Return (x, y) of the center of cell containing provided text 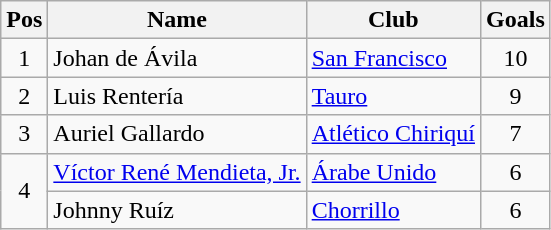
10 (516, 58)
Luis Rentería (177, 96)
Árabe Unido (393, 172)
9 (516, 96)
Pos (24, 20)
Víctor René Mendieta, Jr. (177, 172)
1 (24, 58)
Tauro (393, 96)
San Francisco (393, 58)
Chorrillo (393, 210)
Auriel Gallardo (177, 134)
Club (393, 20)
2 (24, 96)
Name (177, 20)
3 (24, 134)
4 (24, 191)
Atlético Chiriquí (393, 134)
Johan de Ávila (177, 58)
Johnny Ruíz (177, 210)
Goals (516, 20)
7 (516, 134)
